From the cell containing the given text, extract its center point as (X, Y) coordinate. 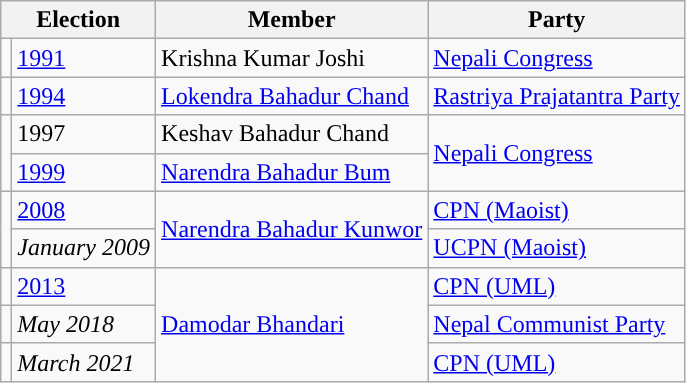
2013 (84, 286)
1997 (84, 134)
Rastriya Prajatantra Party (557, 96)
Member (292, 20)
1991 (84, 58)
Damodar Bhandari (292, 324)
2008 (84, 210)
Narendra Bahadur Kunwor (292, 229)
March 2021 (84, 362)
Krishna Kumar Joshi (292, 58)
CPN (Maoist) (557, 210)
UCPN (Maoist) (557, 248)
1994 (84, 96)
Party (557, 20)
January 2009 (84, 248)
1999 (84, 172)
May 2018 (84, 324)
Keshav Bahadur Chand (292, 134)
Election (78, 20)
Narendra Bahadur Bum (292, 172)
Nepal Communist Party (557, 324)
Lokendra Bahadur Chand (292, 96)
